Provide the [X, Y] coordinate of the cell's center where the given text is located.  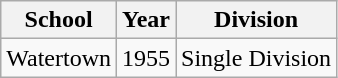
1955 [146, 58]
School [59, 20]
Division [256, 20]
Single Division [256, 58]
Year [146, 20]
Watertown [59, 58]
